Determine the [x, y] coordinate at the center of the cell enclosing the given text.  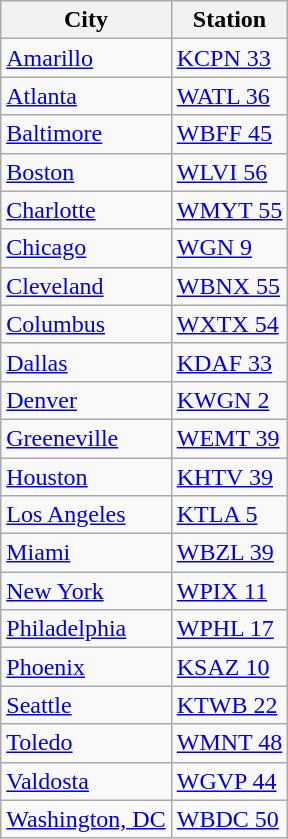
Valdosta [86, 781]
WPIX 11 [230, 591]
Seattle [86, 705]
Chicago [86, 248]
Denver [86, 400]
WMNT 48 [230, 743]
Phoenix [86, 667]
KTLA 5 [230, 515]
Houston [86, 477]
WBNX 55 [230, 286]
Philadelphia [86, 629]
WATL 36 [230, 96]
Los Angeles [86, 515]
Amarillo [86, 58]
Greeneville [86, 438]
WGN 9 [230, 248]
City [86, 20]
WXTX 54 [230, 324]
WMYT 55 [230, 210]
Miami [86, 553]
KHTV 39 [230, 477]
Charlotte [86, 210]
Columbus [86, 324]
WBDC 50 [230, 819]
WBFF 45 [230, 134]
WGVP 44 [230, 781]
Station [230, 20]
KSAZ 10 [230, 667]
WLVI 56 [230, 172]
Atlanta [86, 96]
WEMT 39 [230, 438]
WBZL 39 [230, 553]
KWGN 2 [230, 400]
WPHL 17 [230, 629]
Dallas [86, 362]
Baltimore [86, 134]
Cleveland [86, 286]
KTWB 22 [230, 705]
Toledo [86, 743]
KCPN 33 [230, 58]
KDAF 33 [230, 362]
New York [86, 591]
Boston [86, 172]
Washington, DC [86, 819]
